Search for the cell housing the specified text and yield its [x, y] center coordinate. 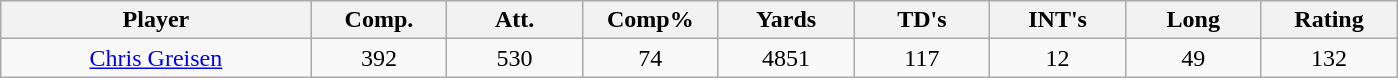
4851 [786, 58]
392 [379, 58]
49 [1193, 58]
Comp% [650, 20]
Att. [515, 20]
Long [1193, 20]
TD's [922, 20]
Yards [786, 20]
74 [650, 58]
12 [1058, 58]
Player [156, 20]
117 [922, 58]
INT's [1058, 20]
Chris Greisen [156, 58]
Comp. [379, 20]
530 [515, 58]
132 [1329, 58]
Rating [1329, 20]
